Determine the [X, Y] coordinate at the center of the cell enclosing the given text.  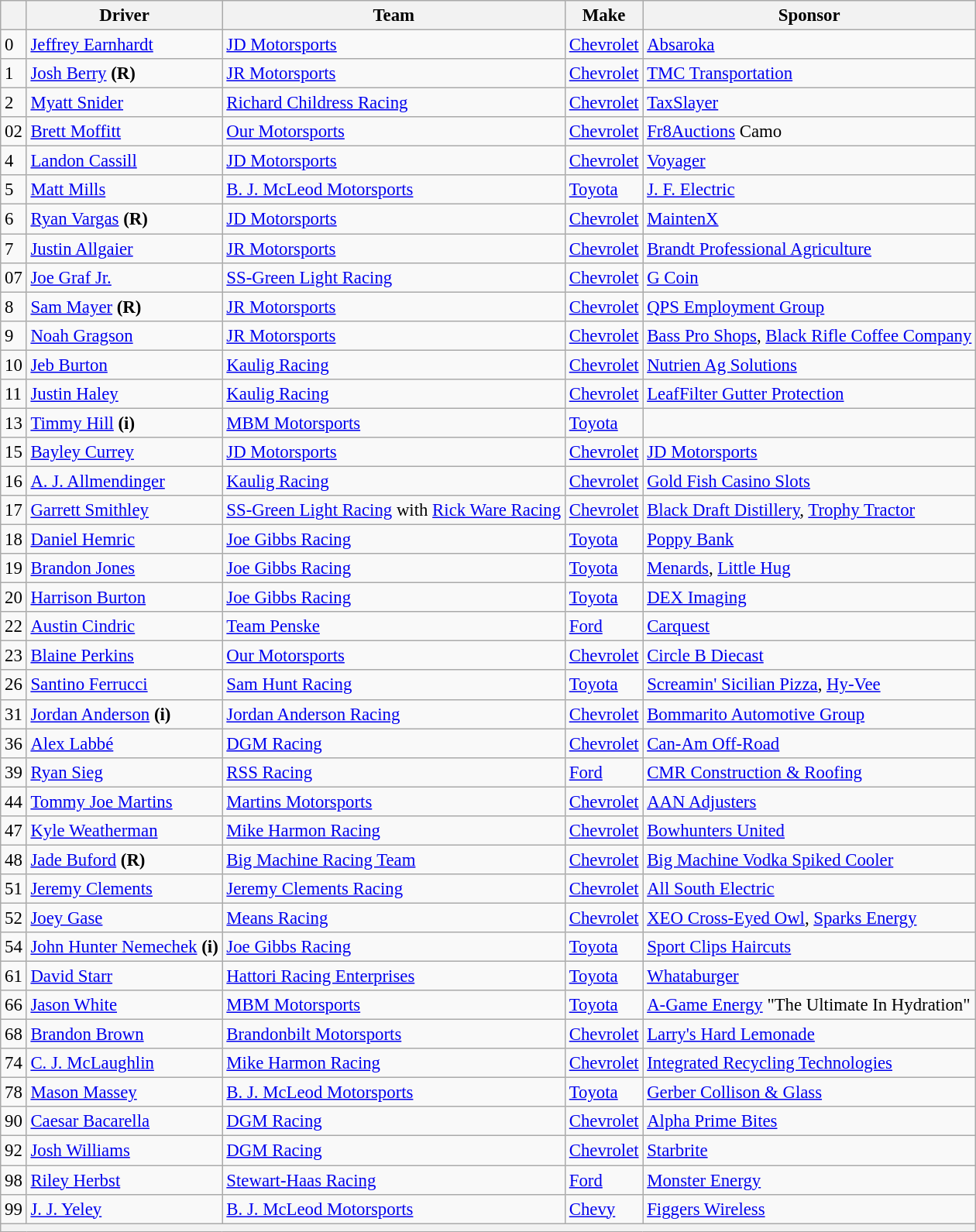
07 [14, 277]
Alex Labbé [124, 743]
Caesar Bacarella [124, 1122]
Riley Herbst [124, 1180]
Big Machine Vodka Spiked Cooler [809, 860]
6 [14, 219]
15 [14, 452]
Joey Gase [124, 918]
Figgers Wireless [809, 1209]
Larry's Hard Lemonade [809, 1035]
Brandt Professional Agriculture [809, 249]
DEX Imaging [809, 598]
7 [14, 249]
0 [14, 45]
26 [14, 685]
48 [14, 860]
Santino Ferrucci [124, 685]
J. F. Electric [809, 190]
92 [14, 1151]
Josh Berry (R) [124, 74]
Myatt Snider [124, 103]
Means Racing [393, 918]
99 [14, 1209]
Jordan Anderson (i) [124, 714]
Josh Williams [124, 1151]
Starbrite [809, 1151]
39 [14, 772]
Blaine Perkins [124, 656]
4 [14, 161]
Alpha Prime Bites [809, 1122]
61 [14, 976]
11 [14, 394]
Chevy [603, 1209]
Sport Clips Haircuts [809, 947]
Absaroka [809, 45]
Justin Haley [124, 394]
Bass Pro Shops, Black Rifle Coffee Company [809, 335]
Brandon Jones [124, 568]
Black Draft Distillery, Trophy Tractor [809, 510]
13 [14, 423]
5 [14, 190]
Brandonbilt Motorsports [393, 1035]
68 [14, 1035]
98 [14, 1180]
Richard Childress Racing [393, 103]
78 [14, 1093]
18 [14, 540]
Poppy Bank [809, 540]
Noah Gragson [124, 335]
8 [14, 307]
Timmy Hill (i) [124, 423]
Stewart-Haas Racing [393, 1180]
Jeffrey Earnhardt [124, 45]
John Hunter Nemechek (i) [124, 947]
Menards, Little Hug [809, 568]
MaintenX [809, 219]
Tommy Joe Martins [124, 801]
A. J. Allmendinger [124, 481]
Make [603, 15]
Big Machine Racing Team [393, 860]
G Coin [809, 277]
66 [14, 1005]
J. J. Yeley [124, 1209]
Daniel Hemric [124, 540]
Circle B Diecast [809, 656]
Jeremy Clements [124, 889]
19 [14, 568]
Screamin' Sicilian Pizza, Hy-Vee [809, 685]
A-Game Energy "The Ultimate In Hydration" [809, 1005]
17 [14, 510]
10 [14, 365]
Garrett Smithley [124, 510]
16 [14, 481]
90 [14, 1122]
Team [393, 15]
TMC Transportation [809, 74]
Sam Mayer (R) [124, 307]
02 [14, 132]
Jason White [124, 1005]
Ryan Vargas (R) [124, 219]
David Starr [124, 976]
23 [14, 656]
Hattori Racing Enterprises [393, 976]
52 [14, 918]
SS-Green Light Racing [393, 277]
Kyle Weatherman [124, 831]
51 [14, 889]
SS-Green Light Racing with Rick Ware Racing [393, 510]
Jeremy Clements Racing [393, 889]
Nutrien Ag Solutions [809, 365]
Jeb Burton [124, 365]
Bowhunters United [809, 831]
Brandon Brown [124, 1035]
Gerber Collison & Glass [809, 1093]
Jade Buford (R) [124, 860]
Ryan Sieg [124, 772]
Monster Energy [809, 1180]
Matt Mills [124, 190]
Harrison Burton [124, 598]
47 [14, 831]
C. J. McLaughlin [124, 1063]
QPS Employment Group [809, 307]
54 [14, 947]
Carquest [809, 626]
Gold Fish Casino Slots [809, 481]
2 [14, 103]
Martins Motorsports [393, 801]
Landon Cassill [124, 161]
22 [14, 626]
Whataburger [809, 976]
44 [14, 801]
Team Penske [393, 626]
Can-Am Off-Road [809, 743]
31 [14, 714]
XEO Cross-Eyed Owl, Sparks Energy [809, 918]
74 [14, 1063]
Voyager [809, 161]
All South Electric [809, 889]
Jordan Anderson Racing [393, 714]
Justin Allgaier [124, 249]
Driver [124, 15]
Brett Moffitt [124, 132]
Joe Graf Jr. [124, 277]
LeafFilter Gutter Protection [809, 394]
1 [14, 74]
Bommarito Automotive Group [809, 714]
Austin Cindric [124, 626]
Integrated Recycling Technologies [809, 1063]
Fr8Auctions Camo [809, 132]
36 [14, 743]
AAN Adjusters [809, 801]
CMR Construction & Roofing [809, 772]
Sponsor [809, 15]
RSS Racing [393, 772]
Bayley Currey [124, 452]
TaxSlayer [809, 103]
Mason Massey [124, 1093]
9 [14, 335]
20 [14, 598]
Sam Hunt Racing [393, 685]
